For the text-containing cell, return its midpoint in (X, Y) coordinate format. 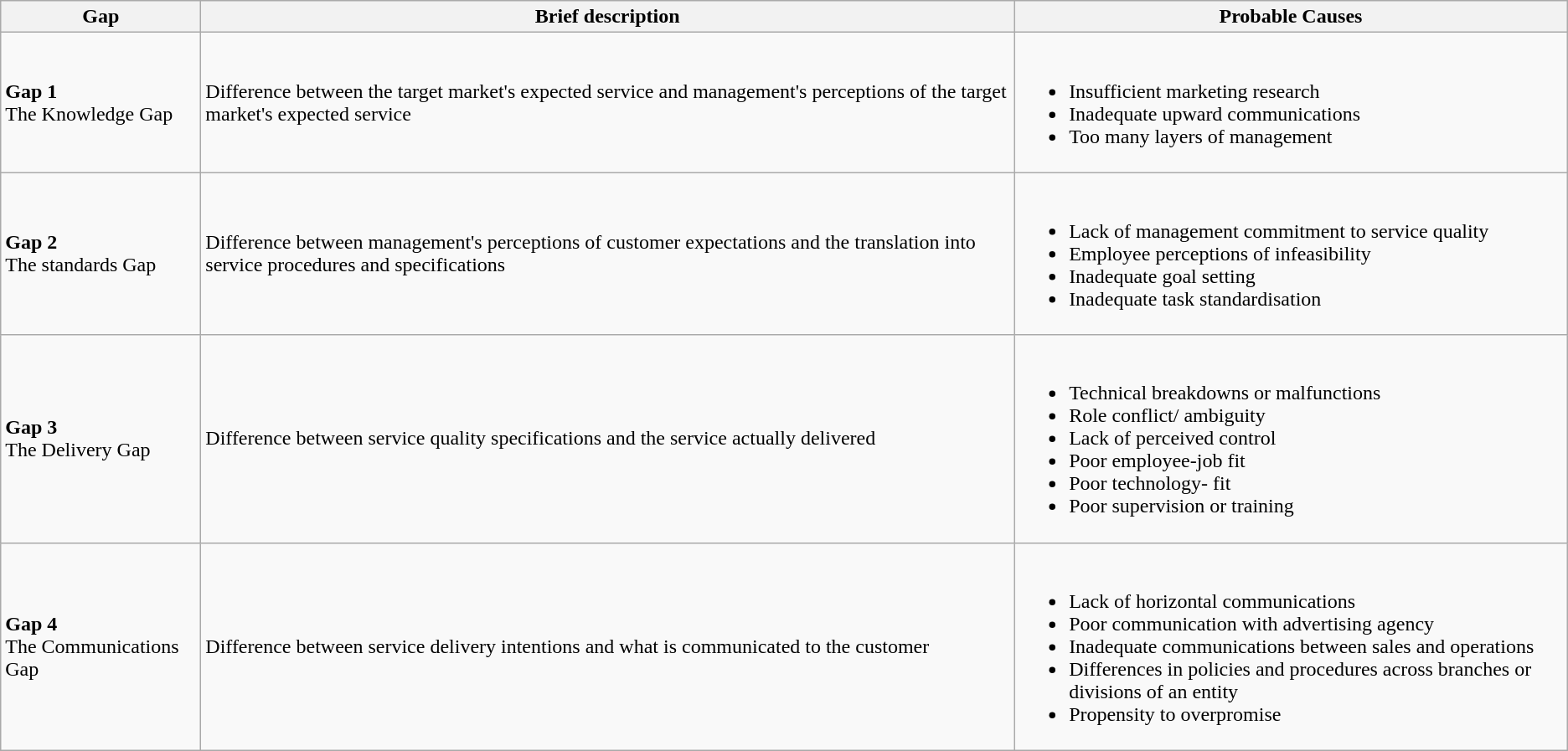
Insufficient marketing researchInadequate upward communicationsToo many layers of management (1292, 102)
Probable Causes (1292, 17)
Difference between service quality specifications and the service actually delivered (608, 439)
Lack of management commitment to service qualityEmployee perceptions of infeasibilityInadequate goal settingInadequate task standardisation (1292, 254)
Gap 3The Delivery Gap (101, 439)
Brief description (608, 17)
Difference between the target market's expected service and management's perceptions of the target market's expected service (608, 102)
Difference between service delivery intentions and what is communicated to the customer (608, 646)
Gap 4The Communications Gap (101, 646)
Gap (101, 17)
Gap 1The Knowledge Gap (101, 102)
Gap 2The standards Gap (101, 254)
Difference between management's perceptions of customer expectations and the translation into service procedures and specifications (608, 254)
